Return the [X, Y] coordinate for the center point of the cell that contains the specified text.  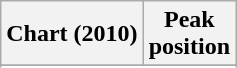
Chart (2010) [72, 34]
Peakposition [189, 34]
